Output the [X, Y] coordinate of the center of the cell containing the given text.  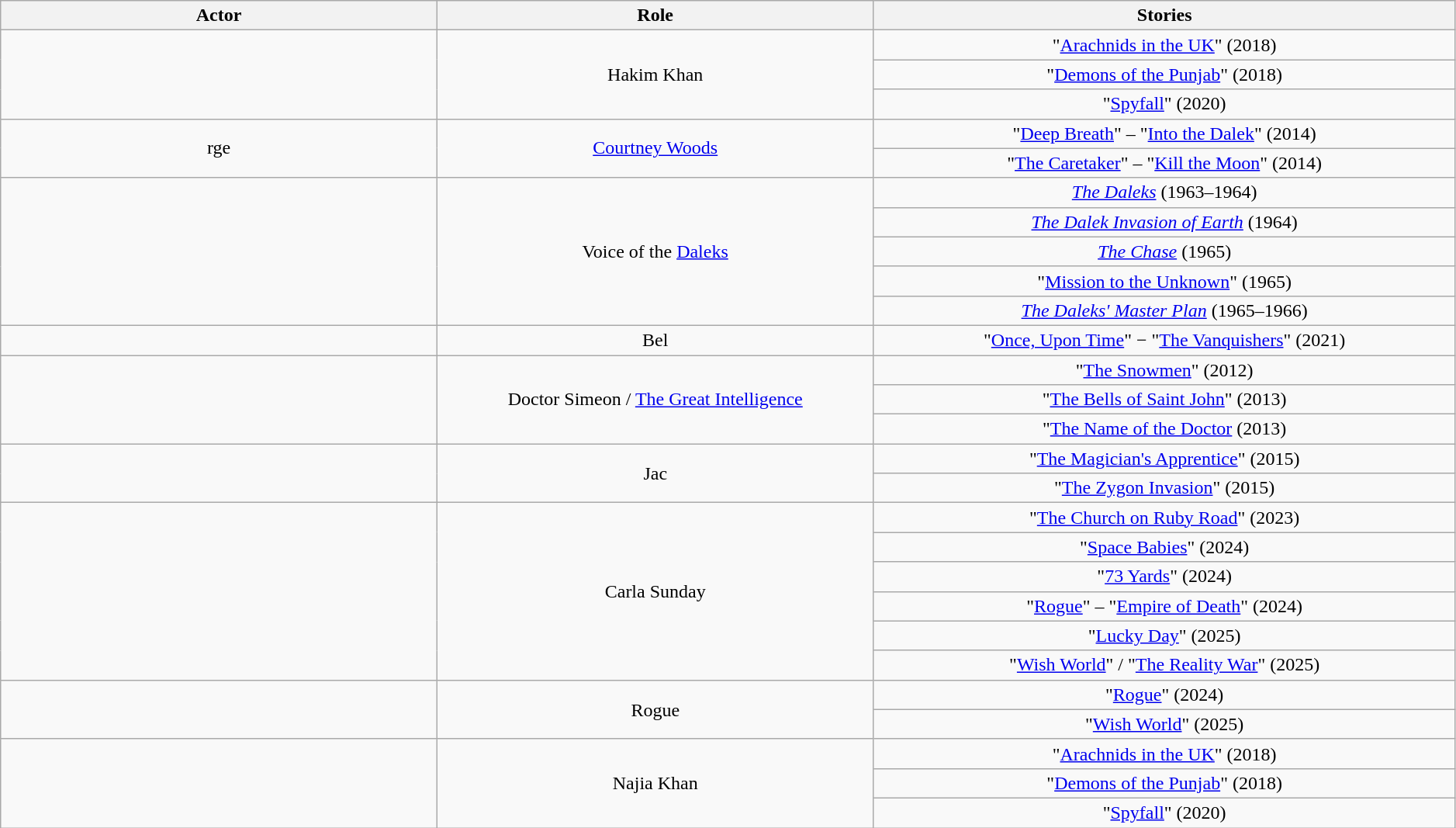
Najia Khan [655, 783]
"Deep Breath" – "Into the Dalek" (2014) [1164, 133]
"The Bells of Saint John" (2013) [1164, 400]
The Daleks (1963–1964) [1164, 192]
"The Church on Ruby Road" (2023) [1164, 518]
"The Magician's Apprentice" (2015) [1164, 459]
"Once, Upon Time" − "The Vanquishers" (2021) [1164, 340]
The Daleks' Master Plan (1965–1966) [1164, 310]
"Rogue" – "Empire of Death" (2024) [1164, 606]
Carla Sunday [655, 591]
"The Caretaker" – "Kill the Moon" (2014) [1164, 163]
"Space Babies" (2024) [1164, 547]
"Rogue" (2024) [1164, 695]
"The Zygon Invasion" (2015) [1164, 488]
"The Name of the Doctor (2013) [1164, 429]
Voice of the Daleks [655, 251]
"Lucky Day" (2025) [1164, 636]
Role [655, 16]
"Wish World" / "The Reality War" (2025) [1164, 665]
"73 Yards" (2024) [1164, 577]
Doctor Simeon / The Great Intelligence [655, 400]
"The Snowmen" (2012) [1164, 370]
Hakim Khan [655, 74]
Rogue [655, 709]
"Wish World" (2025) [1164, 724]
Jac [655, 473]
Actor [219, 16]
Stories [1164, 16]
Bel [655, 340]
Courtney Woods [655, 148]
The Dalek Invasion of Earth (1964) [1164, 222]
"Mission to the Unknown" (1965) [1164, 281]
The Chase (1965) [1164, 251]
rge [219, 148]
